Return the (x, y) coordinate for the center point of the cell that contains the specified text.  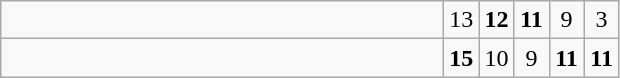
12 (496, 20)
10 (496, 58)
13 (462, 20)
15 (462, 58)
3 (602, 20)
